Provide the (X, Y) coordinate of the cell's center where the given text is located.  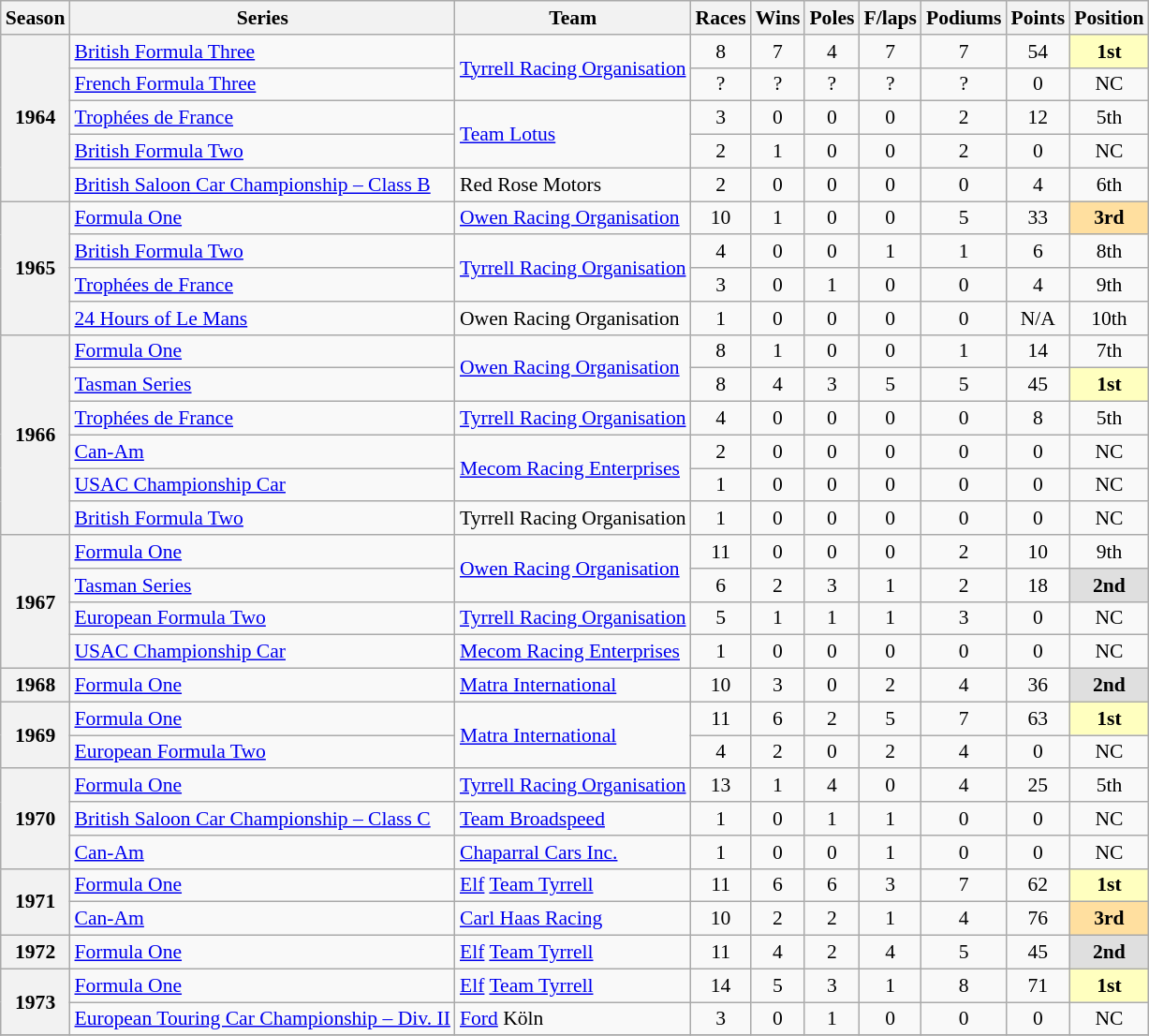
1968 (36, 686)
25 (1038, 786)
1972 (36, 953)
Position (1109, 18)
British Saloon Car Championship – Class B (262, 185)
French Formula Three (262, 84)
Season (36, 18)
British Saloon Car Championship – Class C (262, 819)
12 (1038, 118)
24 Hours of Le Mans (262, 318)
Team Lotus (573, 135)
54 (1038, 52)
Chaparral Cars Inc. (573, 852)
F/laps (890, 18)
Carl Haas Racing (573, 919)
1973 (36, 1002)
Series (262, 18)
Ford Köln (573, 1019)
62 (1038, 885)
36 (1038, 686)
Points (1038, 18)
Podiums (965, 18)
13 (721, 786)
N/A (1038, 318)
1967 (36, 601)
Wins (778, 18)
European Touring Car Championship – Div. II (262, 1019)
8th (1109, 252)
10th (1109, 318)
Team (573, 18)
1970 (36, 819)
Races (721, 18)
1965 (36, 268)
18 (1038, 585)
7th (1109, 351)
6th (1109, 185)
1964 (36, 118)
63 (1038, 718)
76 (1038, 919)
Team Broadspeed (573, 819)
71 (1038, 985)
1969 (36, 734)
Poles (832, 18)
Red Rose Motors (573, 185)
1966 (36, 435)
British Formula Three (262, 52)
33 (1038, 218)
1971 (36, 901)
